Detect which cell encompasses the target text, then output its [x, y] center coordinate. 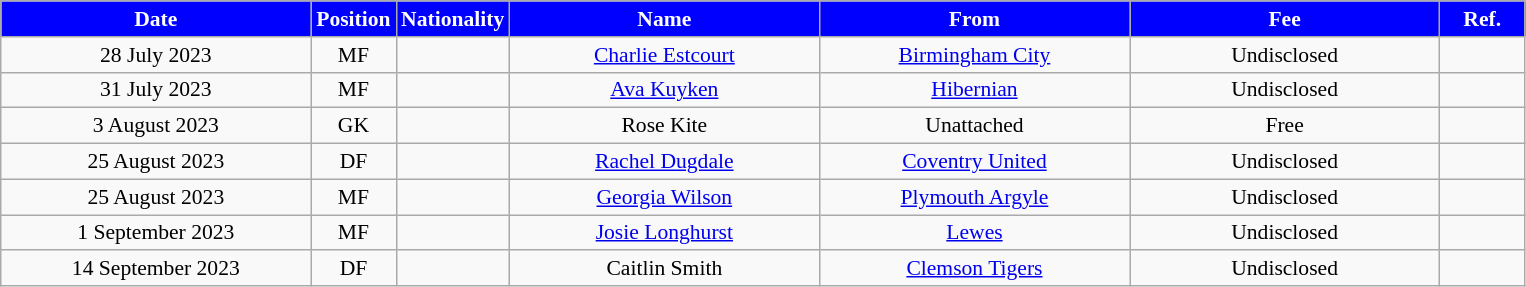
Rachel Dugdale [664, 162]
GK [354, 126]
Charlie Estcourt [664, 55]
Unattached [974, 126]
From [974, 19]
Lewes [974, 233]
Birmingham City [974, 55]
Ava Kuyken [664, 90]
Fee [1285, 19]
Rose Kite [664, 126]
Position [354, 19]
28 July 2023 [156, 55]
Hibernian [974, 90]
Josie Longhurst [664, 233]
1 September 2023 [156, 233]
Free [1285, 126]
Plymouth Argyle [974, 197]
31 July 2023 [156, 90]
Nationality [452, 19]
Ref. [1482, 19]
Name [664, 19]
14 September 2023 [156, 269]
3 August 2023 [156, 126]
Coventry United [974, 162]
Georgia Wilson [664, 197]
Date [156, 19]
Caitlin Smith [664, 269]
Clemson Tigers [974, 269]
